From the cell containing the given text, extract its center point as [X, Y] coordinate. 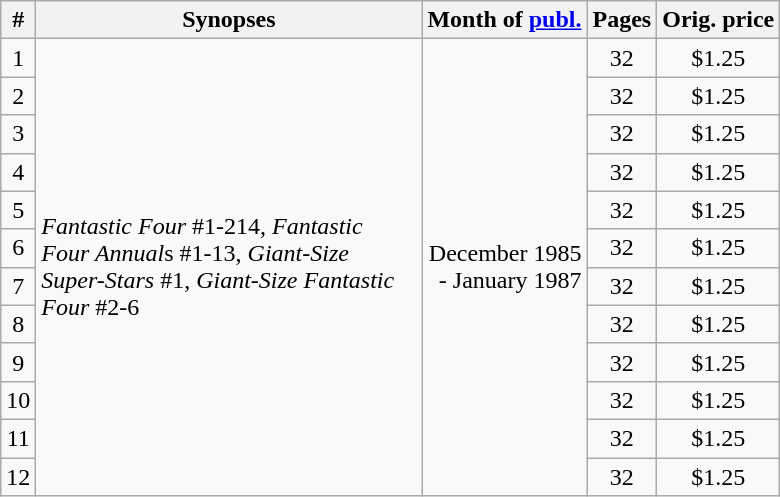
8 [18, 324]
2 [18, 96]
10 [18, 400]
# [18, 20]
7 [18, 286]
12 [18, 477]
5 [18, 210]
Orig. price [718, 20]
9 [18, 362]
1 [18, 58]
6 [18, 248]
Synopses [229, 20]
4 [18, 172]
3 [18, 134]
Fantastic Four #1-214, Fantastic Four Annuals #1-13, Giant-Size Super-Stars #1, Giant-Size Fantastic Four #2-6 [229, 268]
Month of publ. [504, 20]
December 1985 - January 1987 [504, 268]
Pages [622, 20]
11 [18, 438]
